Pinpoint the cell where the given text exists, returning its [X, Y] midpoint coordinate. 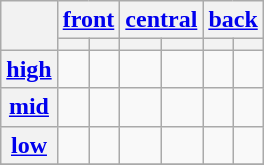
back [233, 20]
high [29, 69]
front [88, 20]
central [162, 20]
mid [29, 107]
low [29, 145]
